Return the (X, Y) coordinate for the center point of the cell that contains the specified text.  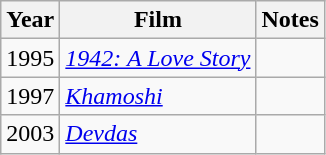
1942: A Love Story (158, 58)
Year (30, 20)
2003 (30, 134)
1995 (30, 58)
1997 (30, 96)
Khamoshi (158, 96)
Devdas (158, 134)
Notes (290, 20)
Film (158, 20)
